Return the [X, Y] coordinate for the center point of the cell that contains the specified text.  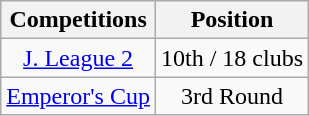
Emperor's Cup [78, 96]
10th / 18 clubs [232, 58]
Competitions [78, 20]
J. League 2 [78, 58]
3rd Round [232, 96]
Position [232, 20]
